Search for the cell housing the specified text and yield its [X, Y] center coordinate. 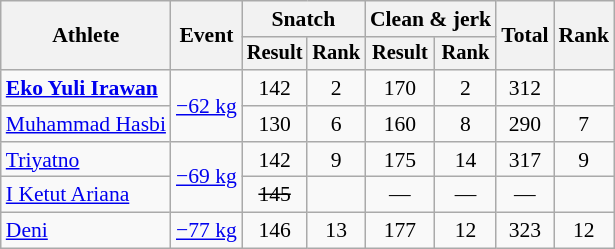
7 [584, 124]
−62 kg [206, 106]
6 [336, 124]
Triyatno [86, 160]
Total [524, 36]
290 [524, 124]
Event [206, 36]
−77 kg [206, 231]
170 [400, 88]
−69 kg [206, 178]
312 [524, 88]
14 [466, 160]
130 [275, 124]
Snatch [304, 19]
Eko Yuli Irawan [86, 88]
160 [400, 124]
Deni [86, 231]
317 [524, 160]
146 [275, 231]
8 [466, 124]
323 [524, 231]
13 [336, 231]
Clean & jerk [430, 19]
175 [400, 160]
Athlete [86, 36]
145 [275, 195]
I Ketut Ariana [86, 195]
Muhammad Hasbi [86, 124]
177 [400, 231]
